Search for the cell housing the specified text and yield its [X, Y] center coordinate. 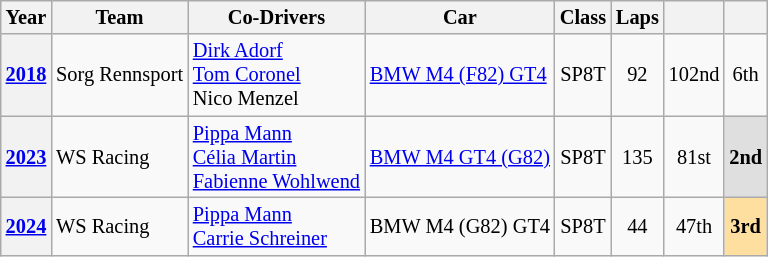
3rd [746, 226]
BMW M4 (F82) GT4 [460, 75]
Team [120, 17]
Pippa Mann Célia Martin Fabienne Wohlwend [276, 157]
Laps [638, 17]
Co-Drivers [276, 17]
Class [583, 17]
Sorg Rennsport [120, 75]
2023 [26, 157]
2018 [26, 75]
81st [694, 157]
2024 [26, 226]
Pippa Mann Carrie Schreiner [276, 226]
Year [26, 17]
Car [460, 17]
2nd [746, 157]
47th [694, 226]
BMW M4 GT4 (G82) [460, 157]
6th [746, 75]
44 [638, 226]
135 [638, 157]
BMW M4 (G82) GT4 [460, 226]
Dirk Adorf Tom Coronel Nico Menzel [276, 75]
102nd [694, 75]
92 [638, 75]
